Capture the cell that displays the provided text and extract its (X, Y) central coordinate. 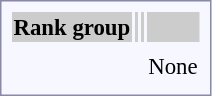
None (173, 66)
Rank group (72, 27)
